From the cell containing the given text, extract its center point as (X, Y) coordinate. 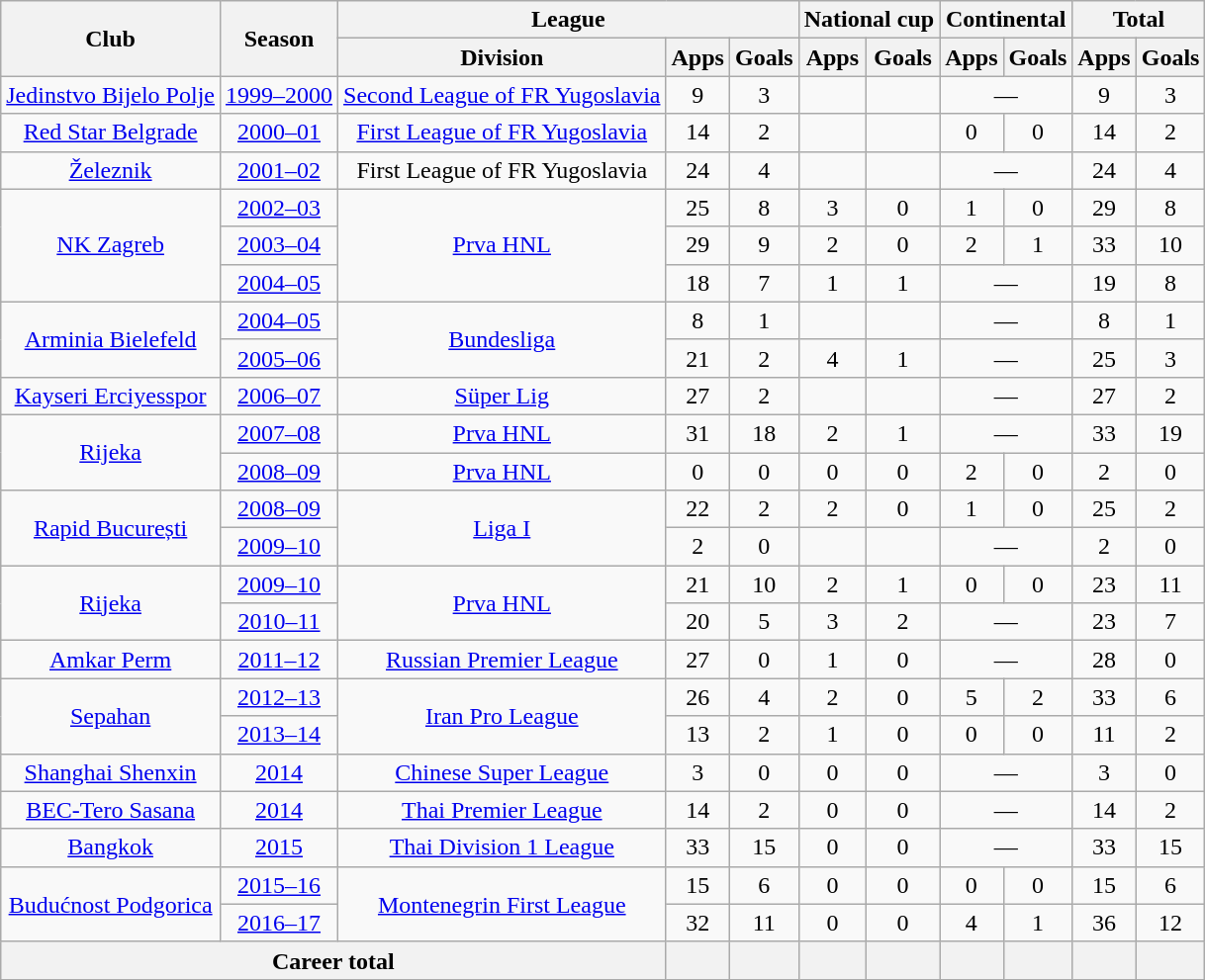
BEC-Tero Sasana (111, 810)
2012–13 (279, 697)
Železnik (111, 170)
Chinese Super League (503, 772)
2015–16 (279, 885)
Sepahan (111, 716)
Thai Premier League (503, 810)
Second League of FR Yugoslavia (503, 95)
1999–2000 (279, 95)
Rapid București (111, 528)
League (569, 20)
Total (1139, 20)
2000–01 (279, 133)
Budućnost Podgorica (111, 904)
Amkar Perm (111, 660)
2010–11 (279, 622)
Iran Pro League (503, 716)
Montenegrin First League (503, 904)
Russian Premier League (503, 660)
NK Zagreb (111, 245)
Bangkok (111, 847)
2001–02 (279, 170)
32 (697, 923)
Red Star Belgrade (111, 133)
2016–17 (279, 923)
Thai Division 1 League (503, 847)
2015 (279, 847)
26 (697, 697)
Jedinstvo Bijelo Polje (111, 95)
2013–14 (279, 735)
2006–07 (279, 396)
Arminia Bielefeld (111, 339)
2011–12 (279, 660)
Shanghai Shenxin (111, 772)
36 (1104, 923)
22 (697, 509)
2002–03 (279, 208)
Career total (333, 960)
28 (1104, 660)
2007–08 (279, 433)
Season (279, 39)
National cup (869, 20)
31 (697, 433)
20 (697, 622)
Club (111, 39)
Kayseri Erciyesspor (111, 396)
Liga I (503, 528)
2005–06 (279, 358)
Division (503, 57)
Continental (1006, 20)
Bundesliga (503, 339)
12 (1170, 923)
Süper Lig (503, 396)
13 (697, 735)
2003–04 (279, 245)
